Locate the cell with the specified text and output its (X, Y) center coordinate. 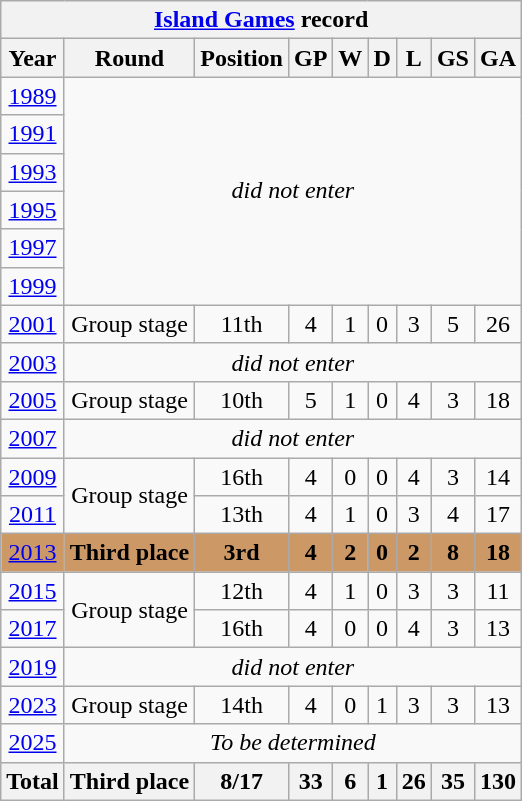
8/17 (242, 781)
W (350, 58)
3rd (242, 553)
To be determined (292, 743)
12th (242, 591)
Position (242, 58)
10th (242, 400)
14 (498, 477)
Year (33, 58)
8 (452, 553)
13th (242, 515)
6 (350, 781)
33 (310, 781)
1993 (33, 172)
GP (310, 58)
2013 (33, 553)
2009 (33, 477)
GA (498, 58)
2005 (33, 400)
2025 (33, 743)
2001 (33, 324)
1999 (33, 286)
2017 (33, 629)
11th (242, 324)
2023 (33, 705)
1991 (33, 134)
130 (498, 781)
L (414, 58)
2019 (33, 667)
35 (452, 781)
2007 (33, 438)
11 (498, 591)
2015 (33, 591)
17 (498, 515)
14th (242, 705)
1997 (33, 248)
1989 (33, 96)
2011 (33, 515)
D (382, 58)
Round (129, 58)
2003 (33, 362)
GS (452, 58)
Island Games record (262, 20)
1995 (33, 210)
Total (33, 781)
